Locate the cell with the specified text and output its (x, y) center coordinate. 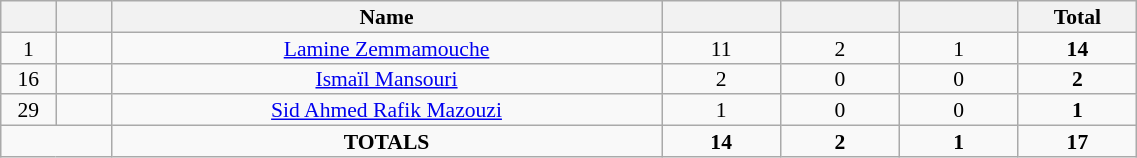
Name (386, 16)
17 (1078, 142)
16 (28, 78)
Ismaïl Mansouri (386, 78)
Sid Ahmed Rafik Mazouzi (386, 110)
Lamine Zemmamouche (386, 48)
Total (1078, 16)
11 (722, 48)
TOTALS (386, 142)
29 (28, 110)
